Provide the [x, y] coordinate of the cell's center where the given text is located.  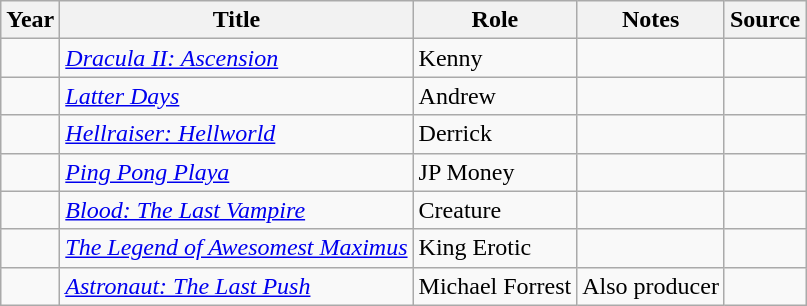
Source [764, 20]
Latter Days [236, 96]
Year [30, 20]
Also producer [651, 286]
Ping Pong Playa [236, 172]
Andrew [495, 96]
Derrick [495, 134]
Kenny [495, 58]
Blood: The Last Vampire [236, 210]
Notes [651, 20]
Dracula II: Ascension [236, 58]
Hellraiser: Hellworld [236, 134]
JP Money [495, 172]
King Erotic [495, 248]
Title [236, 20]
Michael Forrest [495, 286]
Role [495, 20]
Astronaut: The Last Push [236, 286]
The Legend of Awesomest Maximus [236, 248]
Creature [495, 210]
